Determine the (X, Y) coordinate at the center of the cell enclosing the given text.  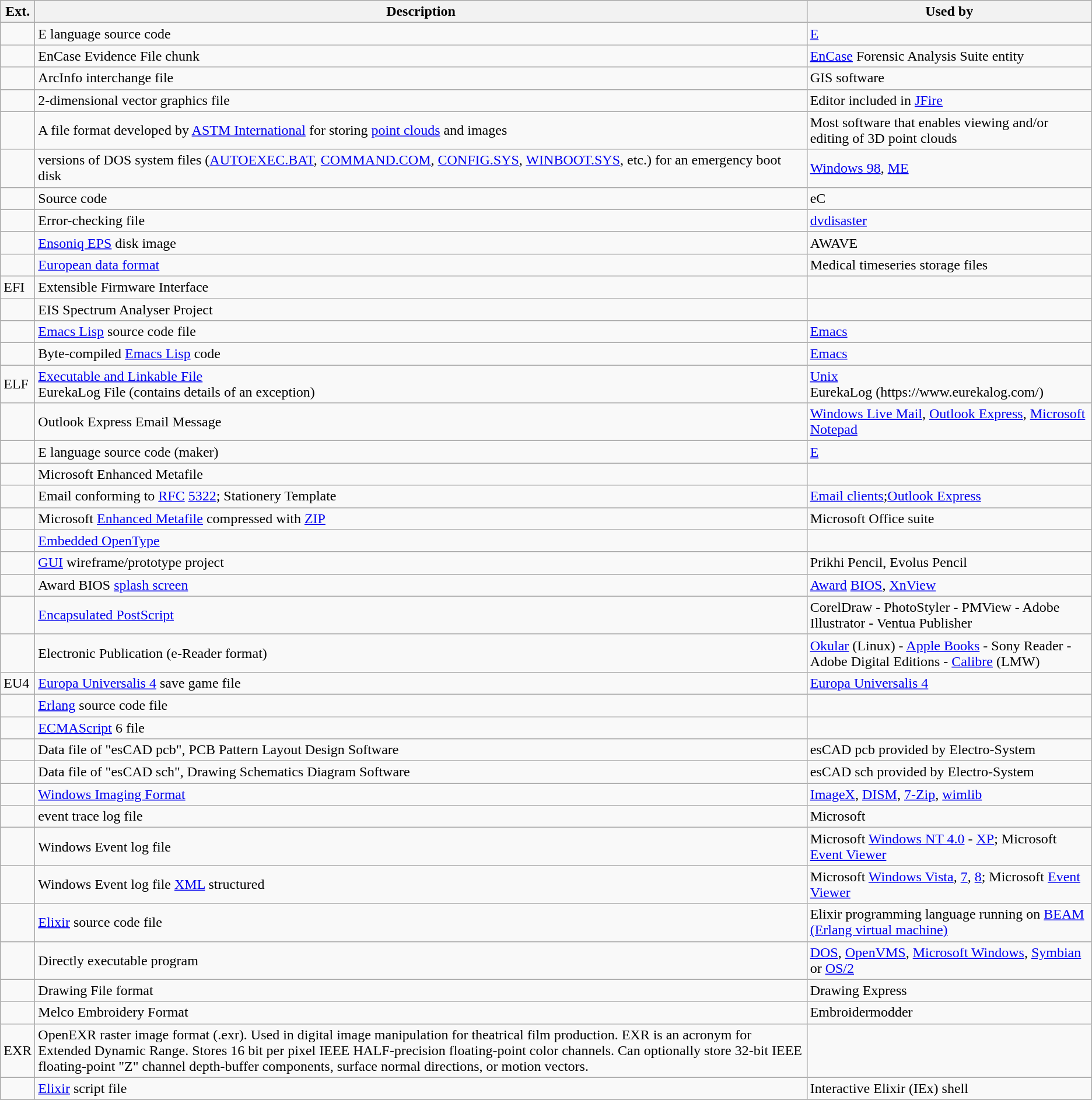
DOS, OpenVMS, Microsoft Windows, Symbian or OS/2 (949, 960)
Award BIOS, XnView (949, 585)
esCAD pcb provided by Electro-System (949, 750)
Ext. (17, 12)
E language source code (maker) (421, 452)
EXR (17, 1050)
Outlook Express Email Message (421, 422)
Executable and Linkable FileEurekaLog File (contains details of an exception) (421, 384)
Embroidermodder (949, 1013)
Electronic Publication (e-Reader format) (421, 653)
UnixEurekaLog (https://www.eurekalog.com/) (949, 384)
Medical timeseries storage files (949, 265)
Europa Universalis 4 (949, 683)
European data format (421, 265)
Microsoft Enhanced Metafile (421, 474)
AWAVE (949, 243)
EnCase Evidence File chunk (421, 56)
Error-checking file (421, 220)
E language source code (421, 34)
dvdisaster (949, 220)
Editor included in JFire (949, 100)
2-dimensional vector graphics file (421, 100)
Elixir source code file (421, 923)
Used by (949, 12)
EnCase Forensic Analysis Suite entity (949, 56)
Windows Live Mail, Outlook Express, Microsoft Notepad (949, 422)
ImageX, DISM, 7-Zip, wimlib (949, 794)
Interactive Elixir (IEx) shell (949, 1088)
Data file of "esCAD sch", Drawing Schematics Diagram Software (421, 772)
Windows Event log file XML structured (421, 884)
Extensible Firmware Interface (421, 287)
Microsoft Office suite (949, 519)
Most software that enables viewing and/or editing of 3D point clouds (949, 131)
Email clients;Outlook Express (949, 496)
GIS software (949, 78)
Okular (Linux) - Apple Books - Sony Reader - Adobe Digital Editions - Calibre (LMW) (949, 653)
Prikhi Pencil, Evolus Pencil (949, 563)
Melco Embroidery Format (421, 1013)
versions of DOS system files (AUTOEXEC.BAT, COMMAND.COM, CONFIG.SYS, WINBOOT.SYS, etc.) for an emergency boot disk (421, 168)
Embedded OpenType (421, 541)
A file format developed by ASTM International for storing point clouds and images (421, 131)
Directly executable program (421, 960)
Europa Universalis 4 save game file (421, 683)
CorelDraw - PhotoStyler - PMView - Adobe Illustrator - Ventua Publisher (949, 615)
esCAD sch provided by Electro-System (949, 772)
ECMAScript 6 file (421, 727)
Windows 98, ME (949, 168)
Encapsulated PostScript (421, 615)
Drawing File format (421, 990)
Ensoniq EPS disk image (421, 243)
EU4 (17, 683)
Byte-compiled Emacs Lisp code (421, 354)
EFI (17, 287)
eC (949, 198)
Microsoft (949, 817)
Emacs Lisp source code file (421, 332)
Drawing Express (949, 990)
event trace log file (421, 817)
Elixir programming language running on BEAM (Erlang virtual machine) (949, 923)
Elixir script file (421, 1088)
GUI wireframe/prototype project (421, 563)
Microsoft Windows Vista, 7, 8; Microsoft Event Viewer (949, 884)
Microsoft Windows NT 4.0 - XP; Microsoft Event Viewer (949, 847)
EIS Spectrum Analyser Project (421, 310)
Microsoft Enhanced Metafile compressed with ZIP (421, 519)
ArcInfo interchange file (421, 78)
Award BIOS splash screen (421, 585)
Erlang source code file (421, 705)
Windows Imaging Format (421, 794)
Source code (421, 198)
Data file of "esCAD pcb", PCB Pattern Layout Design Software (421, 750)
Windows Event log file (421, 847)
Email conforming to RFC 5322; Stationery Template (421, 496)
ELF (17, 384)
Description (421, 12)
